From the cell containing the given text, extract its center point as [X, Y] coordinate. 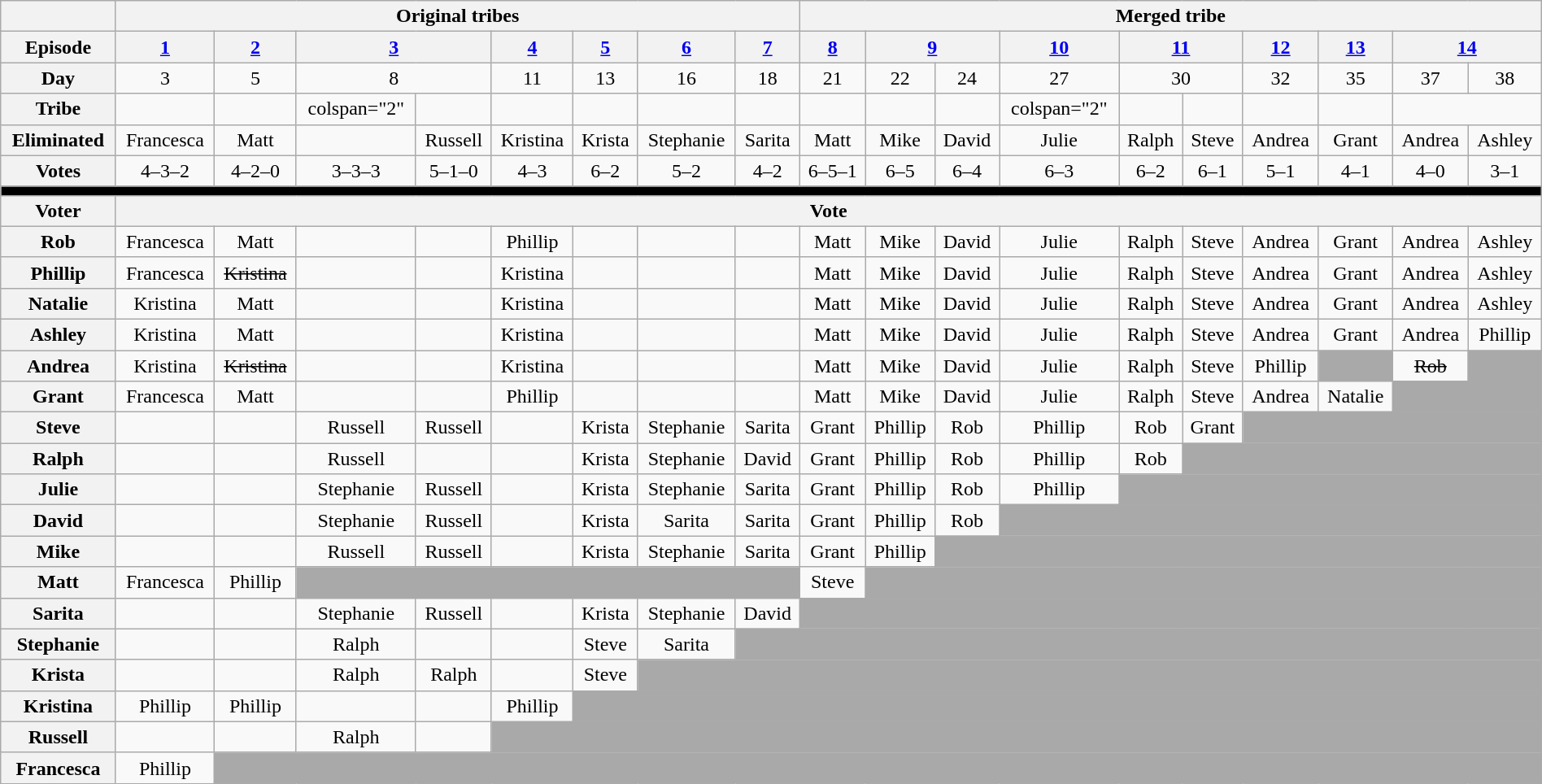
Voter [59, 211]
4–0 [1430, 171]
32 [1280, 78]
6 [686, 47]
6–5–1 [833, 171]
Merged tribe [1170, 16]
Original tribes [457, 16]
4–1 [1355, 171]
6–1 [1213, 171]
35 [1355, 78]
18 [768, 78]
4 [532, 47]
3–3–3 [356, 171]
30 [1181, 78]
Episode [59, 47]
5–1 [1280, 171]
24 [966, 78]
5–1–0 [454, 171]
4–2–0 [255, 171]
4–3–2 [165, 171]
6–3 [1059, 171]
3–1 [1505, 171]
1 [165, 47]
16 [686, 78]
9 [932, 47]
6–4 [966, 171]
2 [255, 47]
22 [899, 78]
Votes [59, 171]
38 [1505, 78]
4–2 [768, 171]
10 [1059, 47]
Day [59, 78]
12 [1280, 47]
21 [833, 78]
Eliminated [59, 140]
37 [1430, 78]
4–3 [532, 171]
27 [1059, 78]
6–5 [899, 171]
Vote [828, 211]
14 [1467, 47]
5–2 [686, 171]
Tribe [59, 109]
7 [768, 47]
